Detect which cell encompasses the target text, then output its (X, Y) center coordinate. 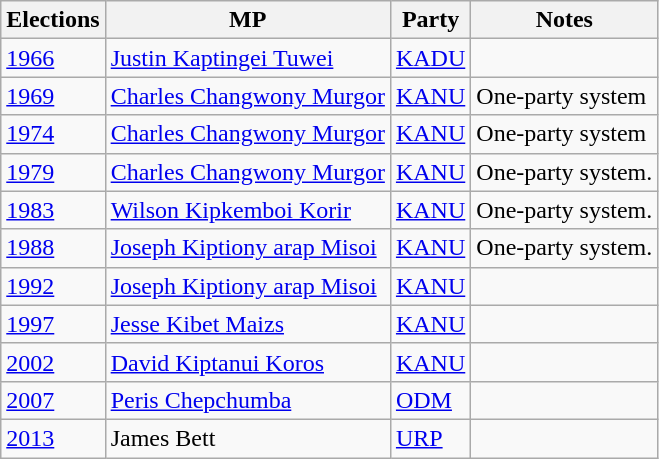
1979 (53, 172)
2007 (53, 400)
Justin Kaptingei Tuwei (248, 58)
David Kiptanui Koros (248, 362)
URP (430, 438)
Peris Chepchumba (248, 400)
1974 (53, 134)
KADU (430, 58)
1992 (53, 286)
1966 (53, 58)
Notes (564, 20)
1988 (53, 248)
MP (248, 20)
1969 (53, 96)
Party (430, 20)
1983 (53, 210)
Elections (53, 20)
ODM (430, 400)
2002 (53, 362)
2013 (53, 438)
James Bett (248, 438)
1997 (53, 324)
Jesse Kibet Maizs (248, 324)
Wilson Kipkemboi Korir (248, 210)
